Identify which cell holds the provided text, then report its [X, Y] central coordinate. 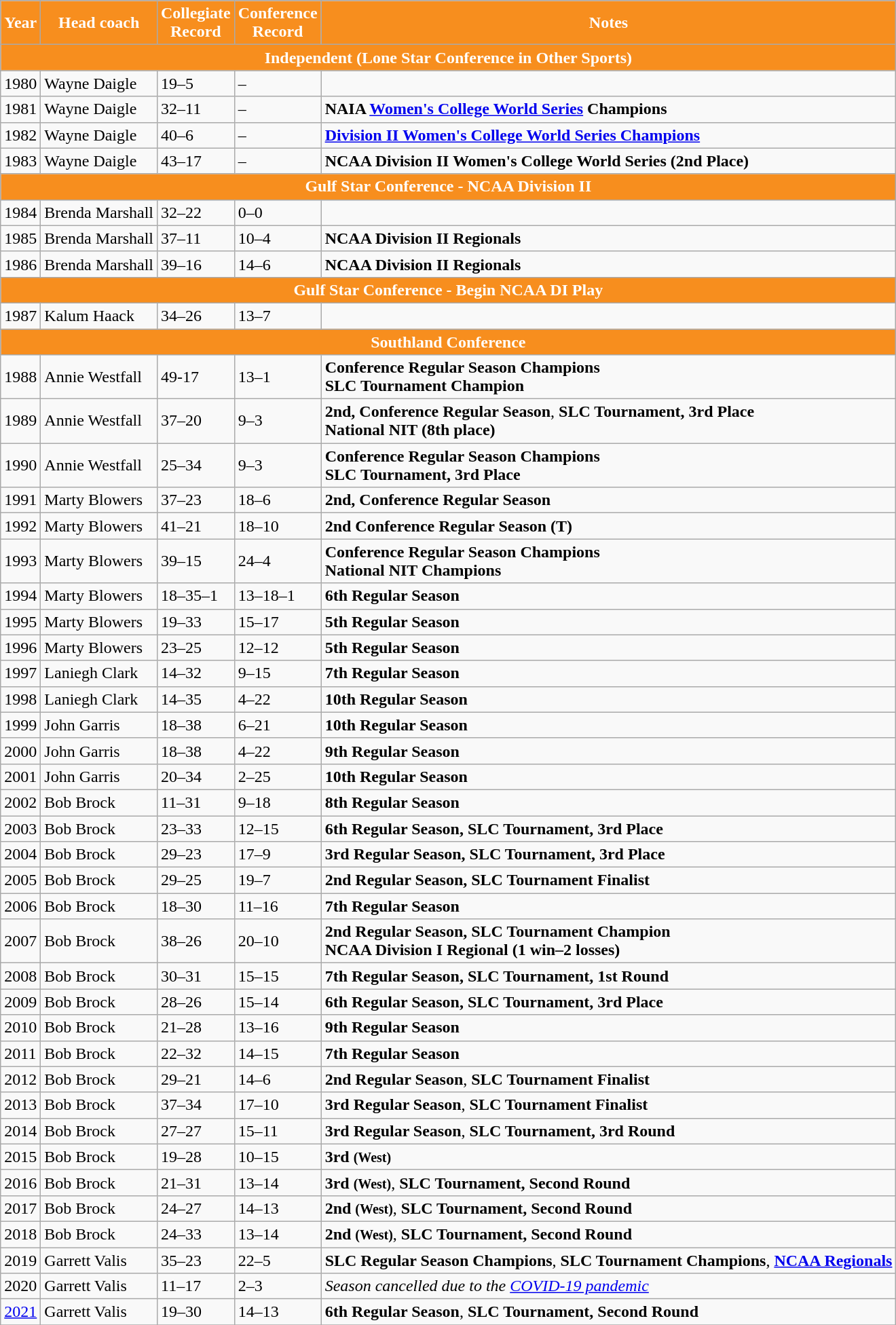
19–33 [195, 622]
19–28 [195, 1157]
1990 [20, 466]
13–7 [278, 316]
2011 [20, 1053]
12–12 [278, 648]
34–26 [195, 316]
2016 [20, 1182]
24–4 [278, 561]
22–5 [278, 1261]
29–23 [195, 855]
2007 [20, 941]
6th Regular Season [608, 596]
Head coach [99, 23]
Conference Regular Season Champions National NIT Champions [608, 561]
15–17 [278, 622]
37–23 [195, 500]
6th Regular Season, SLC Tournament, Second Round [608, 1312]
12–15 [278, 829]
1999 [20, 725]
13–16 [278, 1028]
2009 [20, 1002]
Division II Women's College World Series Champions [608, 135]
35–23 [195, 1261]
27–27 [195, 1131]
29–21 [195, 1079]
21–28 [195, 1028]
10–15 [278, 1157]
2005 [20, 880]
NAIA Women's College World Series Champions [608, 109]
2018 [20, 1234]
28–26 [195, 1002]
3rd Regular Season, SLC Tournament, 3rd Round [608, 1131]
Independent (Lone Star Conference in Other Sports) [448, 58]
1996 [20, 648]
1984 [20, 212]
1994 [20, 596]
1982 [20, 135]
18–35–1 [195, 596]
6–21 [278, 725]
2019 [20, 1261]
2017 [20, 1208]
Gulf Star Conference - NCAA Division II [448, 187]
37–11 [195, 238]
39–15 [195, 561]
2006 [20, 906]
19–7 [278, 880]
9–18 [278, 802]
14–35 [195, 699]
23–25 [195, 648]
17–9 [278, 855]
17–10 [278, 1105]
49-17 [195, 377]
41–21 [195, 526]
1997 [20, 673]
1992 [20, 526]
2020 [20, 1286]
38–26 [195, 941]
14–32 [195, 673]
15–15 [278, 976]
Year [20, 23]
Notes [608, 23]
1995 [20, 622]
40–6 [195, 135]
1988 [20, 377]
32–11 [195, 109]
3rd (West), SLC Tournament, Second Round [608, 1182]
25–34 [195, 466]
3rd Regular Season, SLC Tournament, 3rd Place [608, 855]
Season cancelled due to the COVID-19 pandemic [608, 1286]
2015 [20, 1157]
10–4 [278, 238]
43–17 [195, 161]
2000 [20, 751]
2nd Regular Season, SLC Tournament Champion NCAA Division I Regional (1 win–2 losses) [608, 941]
2014 [20, 1131]
11–31 [195, 802]
3rd Regular Season, SLC Tournament Finalist [608, 1105]
1981 [20, 109]
8th Regular Season [608, 802]
18–10 [278, 526]
18–30 [195, 906]
29–25 [195, 880]
2013 [20, 1105]
23–33 [195, 829]
0–0 [278, 212]
1989 [20, 421]
22–32 [195, 1053]
18–6 [278, 500]
24–27 [195, 1208]
Conference Regular Season Champions SLC Tournament, 3rd Place [608, 466]
1987 [20, 316]
9–15 [278, 673]
2010 [20, 1028]
Kalum Haack [99, 316]
11–17 [195, 1286]
21–31 [195, 1182]
3rd (West) [608, 1157]
32–22 [195, 212]
SLC Regular Season Champions, SLC Tournament Champions, NCAA Regionals [608, 1261]
NCAA Division II Women's College World Series (2nd Place) [608, 161]
2001 [20, 777]
11–16 [278, 906]
Conference Regular Season Champions SLC Tournament Champion [608, 377]
2003 [20, 829]
19–5 [195, 83]
Southland Conference [448, 341]
15–14 [278, 1002]
37–20 [195, 421]
19–30 [195, 1312]
2–3 [278, 1286]
2008 [20, 976]
15–11 [278, 1131]
ConferenceRecord [278, 23]
1986 [20, 264]
1985 [20, 238]
2–25 [278, 777]
1993 [20, 561]
2021 [20, 1312]
13–18–1 [278, 596]
1998 [20, 699]
2nd, Conference Regular Season [608, 500]
20–34 [195, 777]
37–34 [195, 1105]
24–33 [195, 1234]
20–10 [278, 941]
30–31 [195, 976]
7th Regular Season, SLC Tournament, 1st Round [608, 976]
Gulf Star Conference - Begin NCAA DI Play [448, 290]
14–15 [278, 1053]
2nd Conference Regular Season (T) [608, 526]
1991 [20, 500]
2nd, Conference Regular Season, SLC Tournament, 3rd Place National NIT (8th place) [608, 421]
2004 [20, 855]
1980 [20, 83]
CollegiateRecord [195, 23]
1983 [20, 161]
2012 [20, 1079]
2002 [20, 802]
13–1 [278, 377]
39–16 [195, 264]
